Determine the [X, Y] coordinate at the center of the cell enclosing the given text.  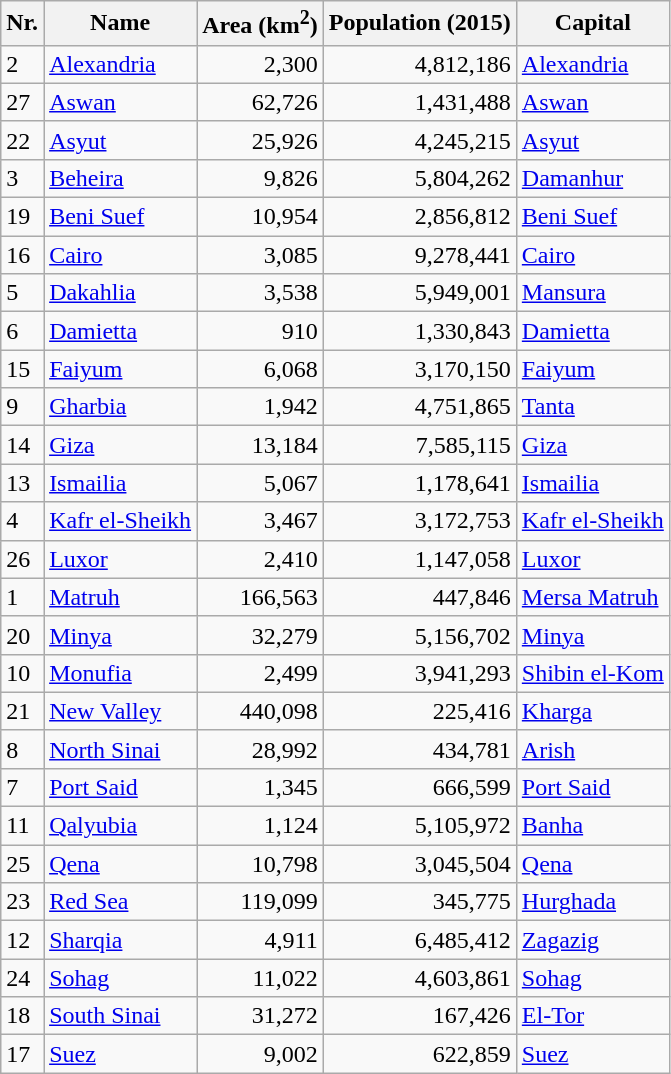
622,859 [420, 1054]
El-Tor [592, 1016]
1,431,488 [420, 102]
13,184 [260, 445]
North Sinai [120, 749]
Nr. [22, 24]
19 [22, 217]
28,992 [260, 749]
3,538 [260, 293]
9,002 [260, 1054]
Mersa Matruh [592, 597]
New Valley [120, 711]
4 [22, 521]
Damanhur [592, 178]
1,124 [260, 826]
3,941,293 [420, 673]
5,067 [260, 483]
4,751,865 [420, 407]
South Sinai [120, 1016]
Sharqia [120, 940]
3,085 [260, 255]
Tanta [592, 407]
Shibin el-Kom [592, 673]
3,467 [260, 521]
18 [22, 1016]
2 [22, 64]
9,278,441 [420, 255]
9,826 [260, 178]
16 [22, 255]
7 [22, 787]
10,798 [260, 864]
Beheira [120, 178]
5 [22, 293]
24 [22, 978]
62,726 [260, 102]
6,068 [260, 369]
Mansura [592, 293]
910 [260, 331]
Name [120, 24]
166,563 [260, 597]
1,178,641 [420, 483]
1,942 [260, 407]
1,330,843 [420, 331]
5,949,001 [420, 293]
5,156,702 [420, 635]
666,599 [420, 787]
23 [22, 902]
15 [22, 369]
5,105,972 [420, 826]
Dakahlia [120, 293]
6 [22, 331]
12 [22, 940]
Kharga [592, 711]
20 [22, 635]
17 [22, 1054]
167,426 [420, 1016]
10,954 [260, 217]
27 [22, 102]
32,279 [260, 635]
8 [22, 749]
3,172,753 [420, 521]
447,846 [420, 597]
Arish [592, 749]
7,585,115 [420, 445]
119,099 [260, 902]
Matruh [120, 597]
3 [22, 178]
1,345 [260, 787]
14 [22, 445]
11,022 [260, 978]
4,812,186 [420, 64]
5,804,262 [420, 178]
Population (2015) [420, 24]
4,911 [260, 940]
25 [22, 864]
2,410 [260, 559]
Capital [592, 24]
Gharbia [120, 407]
3,170,150 [420, 369]
1 [22, 597]
9 [22, 407]
Banha [592, 826]
434,781 [420, 749]
Zagazig [592, 940]
4,603,861 [420, 978]
2,499 [260, 673]
6,485,412 [420, 940]
25,926 [260, 140]
2,856,812 [420, 217]
13 [22, 483]
21 [22, 711]
Monufia [120, 673]
Area (km2) [260, 24]
26 [22, 559]
31,272 [260, 1016]
4,245,215 [420, 140]
10 [22, 673]
1,147,058 [420, 559]
440,098 [260, 711]
345,775 [420, 902]
225,416 [420, 711]
11 [22, 826]
2,300 [260, 64]
22 [22, 140]
Hurghada [592, 902]
3,045,504 [420, 864]
Qalyubia [120, 826]
Red Sea [120, 902]
